Capture the cell that displays the provided text and extract its (X, Y) central coordinate. 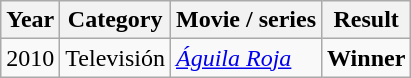
Movie / series (246, 20)
Year (30, 20)
Winner (366, 58)
2010 (30, 58)
Category (116, 20)
Águila Roja (246, 58)
Result (366, 20)
Televisión (116, 58)
